Detect which cell encompasses the target text, then output its (X, Y) center coordinate. 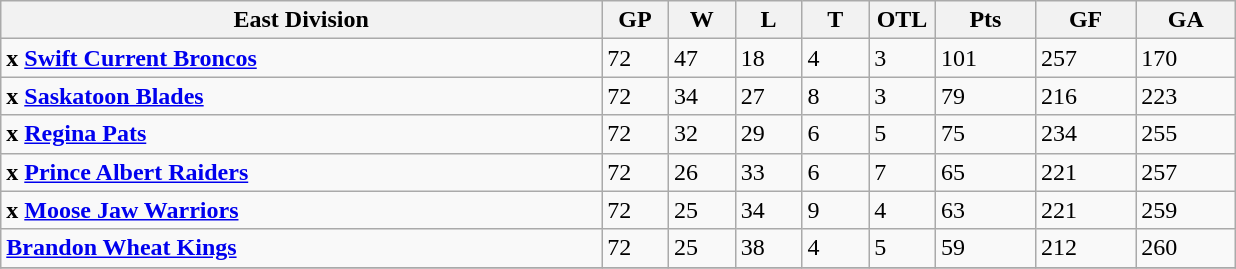
101 (985, 58)
W (702, 20)
65 (985, 172)
26 (702, 172)
Brandon Wheat Kings (302, 248)
170 (1186, 58)
27 (768, 96)
Pts (985, 20)
L (768, 20)
x Prince Albert Raiders (302, 172)
18 (768, 58)
212 (1086, 248)
x Swift Current Broncos (302, 58)
79 (985, 96)
GP (636, 20)
OTL (902, 20)
75 (985, 134)
33 (768, 172)
East Division (302, 20)
234 (1086, 134)
32 (702, 134)
29 (768, 134)
T (836, 20)
x Moose Jaw Warriors (302, 210)
GA (1186, 20)
38 (768, 248)
216 (1086, 96)
x Regina Pats (302, 134)
260 (1186, 248)
63 (985, 210)
7 (902, 172)
59 (985, 248)
223 (1186, 96)
255 (1186, 134)
x Saskatoon Blades (302, 96)
259 (1186, 210)
GF (1086, 20)
47 (702, 58)
9 (836, 210)
8 (836, 96)
